Output the [X, Y] coordinate of the center of the cell containing the given text.  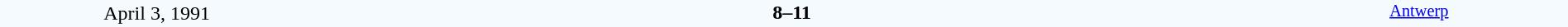
April 3, 1991 [157, 13]
Antwerp [1419, 13]
8–11 [791, 12]
